Determine the (X, Y) coordinate at the center of the cell enclosing the given text.  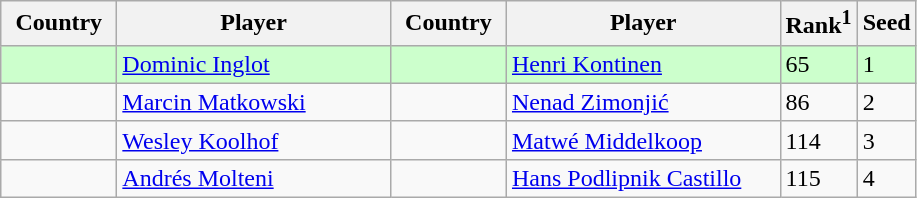
Seed (886, 24)
114 (818, 140)
Henri Kontinen (643, 64)
65 (818, 64)
4 (886, 178)
Rank1 (818, 24)
Nenad Zimonjić (643, 102)
Hans Podlipnik Castillo (643, 178)
Wesley Koolhof (254, 140)
2 (886, 102)
1 (886, 64)
86 (818, 102)
3 (886, 140)
Dominic Inglot (254, 64)
Matwé Middelkoop (643, 140)
115 (818, 178)
Andrés Molteni (254, 178)
Marcin Matkowski (254, 102)
